From the cell containing the given text, extract its center point as (X, Y) coordinate. 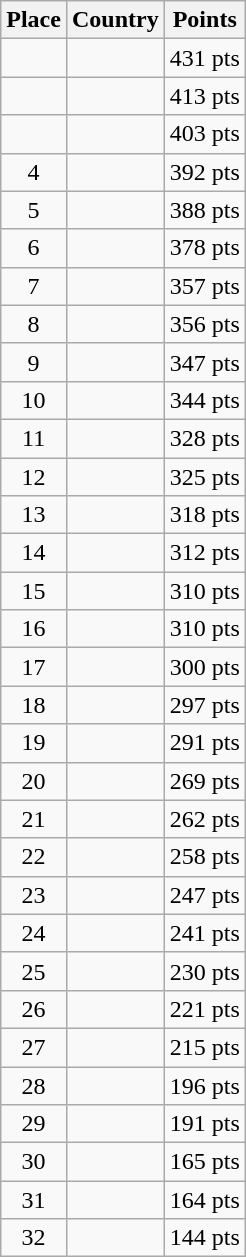
26 (34, 1009)
Country (115, 20)
9 (34, 362)
31 (34, 1200)
29 (34, 1124)
28 (34, 1085)
16 (34, 629)
325 pts (204, 477)
14 (34, 553)
378 pts (204, 248)
413 pts (204, 96)
196 pts (204, 1085)
403 pts (204, 134)
Points (204, 20)
15 (34, 591)
22 (34, 857)
6 (34, 248)
392 pts (204, 172)
30 (34, 1162)
11 (34, 438)
230 pts (204, 971)
269 pts (204, 781)
312 pts (204, 553)
191 pts (204, 1124)
23 (34, 895)
318 pts (204, 515)
247 pts (204, 895)
165 pts (204, 1162)
20 (34, 781)
300 pts (204, 667)
21 (34, 819)
144 pts (204, 1238)
241 pts (204, 933)
8 (34, 324)
164 pts (204, 1200)
Place (34, 20)
10 (34, 400)
5 (34, 210)
262 pts (204, 819)
18 (34, 705)
347 pts (204, 362)
24 (34, 933)
27 (34, 1047)
258 pts (204, 857)
215 pts (204, 1047)
7 (34, 286)
12 (34, 477)
357 pts (204, 286)
291 pts (204, 743)
344 pts (204, 400)
356 pts (204, 324)
431 pts (204, 58)
388 pts (204, 210)
19 (34, 743)
32 (34, 1238)
297 pts (204, 705)
328 pts (204, 438)
17 (34, 667)
4 (34, 172)
13 (34, 515)
221 pts (204, 1009)
25 (34, 971)
